Search for the cell housing the specified text and yield its (X, Y) center coordinate. 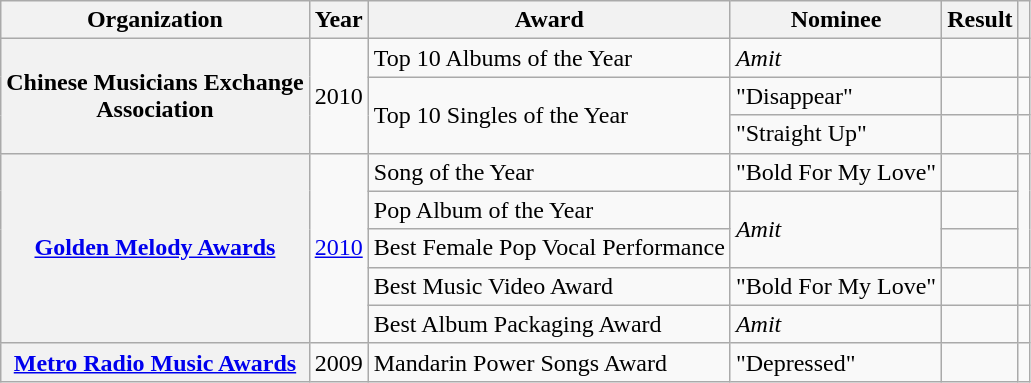
Chinese Musicians ExchangeAssociation (155, 96)
Award (549, 20)
Organization (155, 20)
Song of the Year (549, 172)
2009 (338, 362)
Best Female Pop Vocal Performance (549, 248)
Top 10 Albums of the Year (549, 58)
"Disappear" (836, 96)
"Straight Up" (836, 134)
Result (980, 20)
Metro Radio Music Awards (155, 362)
Top 10 Singles of the Year (549, 115)
Pop Album of the Year (549, 210)
Best Album Packaging Award (549, 324)
Mandarin Power Songs Award (549, 362)
Best Music Video Award (549, 286)
Nominee (836, 20)
Golden Melody Awards (155, 248)
"Depressed" (836, 362)
Year (338, 20)
